Identify which cell holds the provided text, then report its (X, Y) central coordinate. 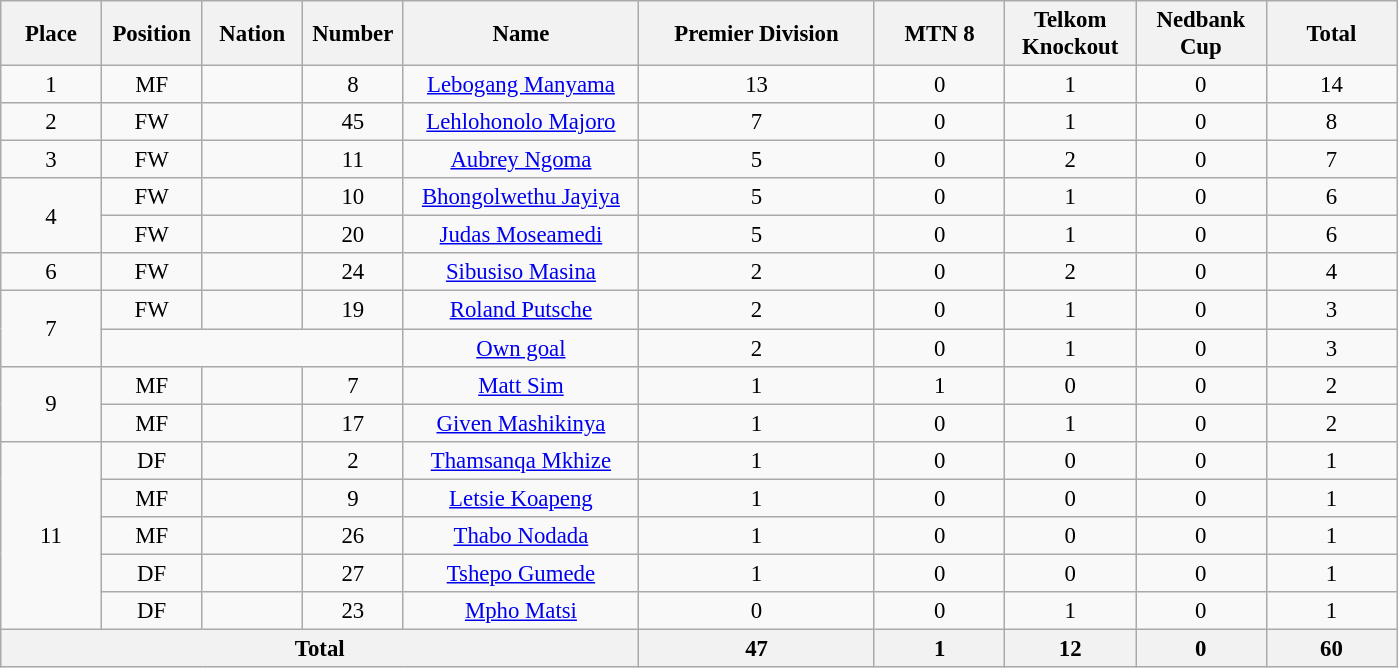
Lebogang Manyama (521, 85)
20 (354, 235)
Telkom Knockout (1070, 34)
17 (354, 423)
Place (52, 34)
10 (354, 197)
Tshepo Gumede (521, 573)
MTN 8 (940, 34)
Given Mashikinya (521, 423)
Letsie Koapeng (521, 498)
Number (354, 34)
27 (354, 573)
Mpho Matsi (521, 611)
47 (757, 648)
19 (354, 310)
Judas Moseamedi (521, 235)
Sibusiso Masina (521, 273)
Thamsanqa Mkhize (521, 460)
Bhongolwethu Jayiya (521, 197)
13 (757, 85)
Aubrey Ngoma (521, 160)
Own goal (521, 348)
26 (354, 536)
Thabo Nodada (521, 536)
Matt Sim (521, 385)
Position (152, 34)
Nedbank Cup (1202, 34)
Lehlohonolo Majoro (521, 122)
23 (354, 611)
24 (354, 273)
45 (354, 122)
Name (521, 34)
60 (1332, 648)
14 (1332, 85)
Premier Division (757, 34)
Nation (252, 34)
12 (1070, 648)
Roland Putsche (521, 310)
